Scan for the cell matching the given text and deliver its (X, Y) coordinate at center. 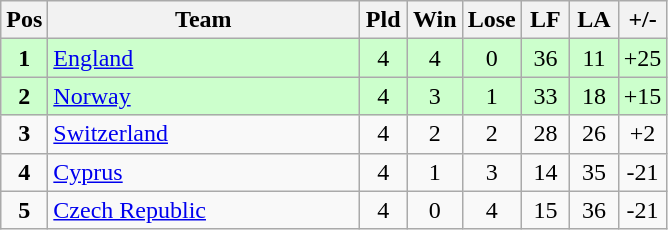
Czech Republic (204, 210)
28 (546, 134)
+/- (642, 20)
15 (546, 210)
+2 (642, 134)
LF (546, 20)
35 (594, 172)
Win (434, 20)
+25 (642, 58)
Pos (24, 20)
Switzerland (204, 134)
5 (24, 210)
26 (594, 134)
Lose (492, 20)
LA (594, 20)
Team (204, 20)
11 (594, 58)
+15 (642, 96)
England (204, 58)
18 (594, 96)
Norway (204, 96)
14 (546, 172)
33 (546, 96)
Pld (384, 20)
Cyprus (204, 172)
